Find where the given text appears and provide that cell's center as [X, Y] coordinate. 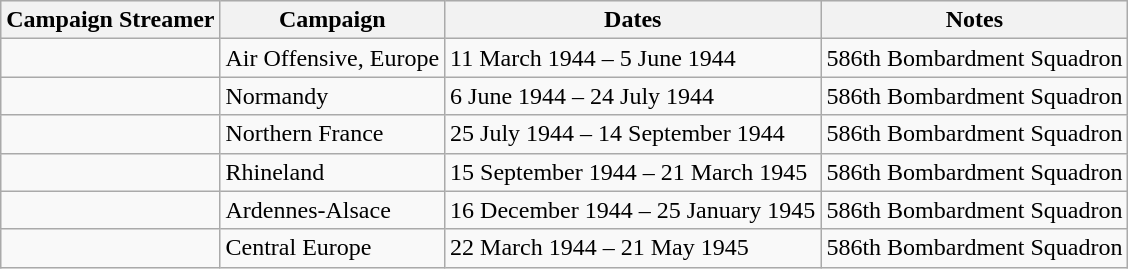
Central Europe [332, 248]
Campaign [332, 20]
16 December 1944 – 25 January 1945 [633, 210]
6 June 1944 – 24 July 1944 [633, 96]
11 March 1944 – 5 June 1944 [633, 58]
22 March 1944 – 21 May 1945 [633, 248]
Air Offensive, Europe [332, 58]
Northern France [332, 134]
Dates [633, 20]
25 July 1944 – 14 September 1944 [633, 134]
Ardennes-Alsace [332, 210]
15 September 1944 – 21 March 1945 [633, 172]
Rhineland [332, 172]
Normandy [332, 96]
Notes [974, 20]
Campaign Streamer [110, 20]
